Detect which cell encompasses the target text, then output its [x, y] center coordinate. 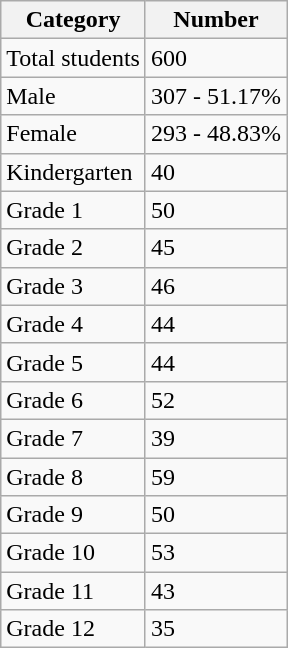
43 [216, 591]
307 - 51.17% [216, 96]
35 [216, 629]
Category [74, 20]
Grade 9 [74, 515]
293 - 48.83% [216, 134]
Kindergarten [74, 172]
46 [216, 286]
Male [74, 96]
Grade 8 [74, 477]
53 [216, 553]
Grade 1 [74, 210]
39 [216, 438]
Grade 12 [74, 629]
59 [216, 477]
Grade 6 [74, 400]
45 [216, 248]
Grade 7 [74, 438]
Grade 4 [74, 324]
Grade 5 [74, 362]
Female [74, 134]
Total students [74, 58]
600 [216, 58]
52 [216, 400]
40 [216, 172]
Grade 3 [74, 286]
Grade 10 [74, 553]
Grade 2 [74, 248]
Grade 11 [74, 591]
Number [216, 20]
